Detect which cell encompasses the target text, then output its (X, Y) center coordinate. 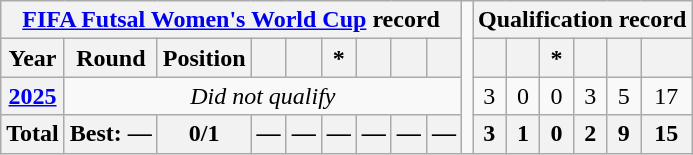
0/1 (204, 134)
Total (33, 134)
17 (666, 96)
FIFA Futsal Women's World Cup record (232, 20)
2 (590, 134)
9 (624, 134)
Qualification record (582, 20)
2025 (33, 96)
Position (204, 58)
Round (110, 58)
Did not qualify (262, 96)
Year (33, 58)
15 (666, 134)
5 (624, 96)
Best: — (110, 134)
1 (523, 134)
